Identify which cell holds the provided text, then report its (x, y) central coordinate. 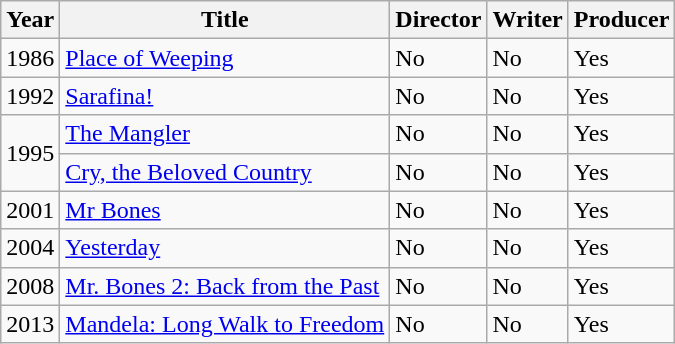
2008 (30, 286)
Mr Bones (225, 210)
Place of Weeping (225, 58)
The Mangler (225, 134)
Writer (528, 20)
Producer (622, 20)
Mr. Bones 2: Back from the Past (225, 286)
1986 (30, 58)
2001 (30, 210)
1995 (30, 153)
Cry, the Beloved Country (225, 172)
Title (225, 20)
2004 (30, 248)
Director (438, 20)
2013 (30, 324)
Yesterday (225, 248)
Mandela: Long Walk to Freedom (225, 324)
Sarafina! (225, 96)
Year (30, 20)
1992 (30, 96)
